Determine the [X, Y] coordinate at the center of the cell enclosing the given text.  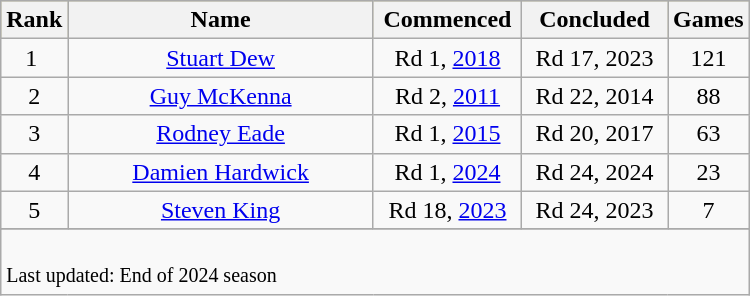
121 [709, 58]
Rd 2, 2011 [447, 96]
Games [709, 20]
7 [709, 210]
63 [709, 134]
Guy McKenna [221, 96]
Rd 20, 2017 [595, 134]
88 [709, 96]
Last updated: End of 2024 season [375, 262]
Rank [34, 20]
Rodney Eade [221, 134]
Rd 22, 2014 [595, 96]
2 [34, 96]
5 [34, 210]
Damien Hardwick [221, 172]
Steven King [221, 210]
23 [709, 172]
3 [34, 134]
Stuart Dew [221, 58]
4 [34, 172]
Rd 1, 2015 [447, 134]
Concluded [595, 20]
Rd 18, 2023 [447, 210]
Rd 1, 2018 [447, 58]
1 [34, 58]
Name [221, 20]
Rd 17, 2023 [595, 58]
Commenced [447, 20]
Rd 1, 2024 [447, 172]
Rd 24, 2024 [595, 172]
Rd 24, 2023 [595, 210]
